Find where the given text appears and provide that cell's center as (x, y) coordinate. 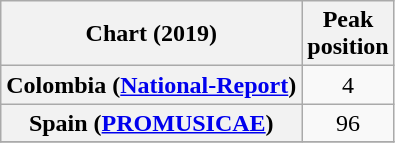
4 (348, 85)
96 (348, 123)
Peak position (348, 34)
Chart (2019) (152, 34)
Spain (PROMUSICAE) (152, 123)
Colombia (National-Report) (152, 85)
